Locate the cell with the specified text and output its (X, Y) center coordinate. 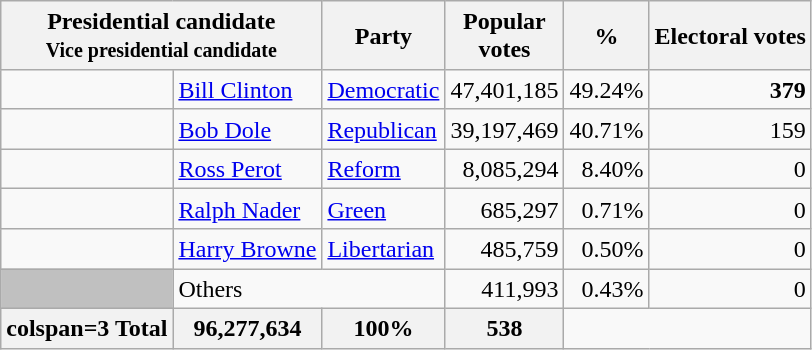
538 (504, 328)
Party (384, 36)
Bill Clinton (248, 89)
0.43% (606, 289)
Democratic (384, 89)
159 (730, 129)
% (606, 36)
Libertarian (384, 249)
8.40% (606, 169)
Green (384, 209)
379 (730, 89)
Ralph Nader (248, 209)
0.71% (606, 209)
39,197,469 (504, 129)
96,277,634 (248, 328)
Republican (384, 129)
Presidential candidateVice presidential candidate (162, 36)
Popularvotes (504, 36)
Harry Browne (248, 249)
Others (309, 289)
8,085,294 (504, 169)
485,759 (504, 249)
40.71% (606, 129)
Ross Perot (248, 169)
0.50% (606, 249)
47,401,185 (504, 89)
Bob Dole (248, 129)
Electoral votes (730, 36)
411,993 (504, 289)
685,297 (504, 209)
Reform (384, 169)
100% (384, 328)
colspan=3 Total (87, 328)
49.24% (606, 89)
